Return the [X, Y] coordinate for the center point of the cell that contains the specified text.  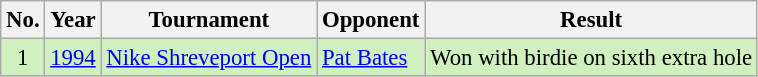
Year [73, 20]
Nike Shreveport Open [209, 58]
Opponent [371, 20]
1994 [73, 58]
Tournament [209, 20]
1 [23, 58]
No. [23, 20]
Result [592, 20]
Won with birdie on sixth extra hole [592, 58]
Pat Bates [371, 58]
